From the cell containing the given text, extract its center point as (X, Y) coordinate. 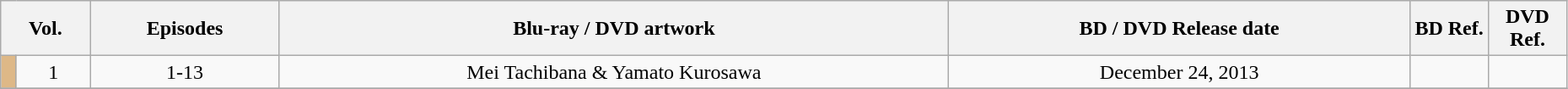
BD / DVD Release date (1179, 29)
Mei Tachibana & Yamato Kurosawa (614, 72)
1-13 (185, 72)
DVD Ref. (1528, 29)
Blu-ray / DVD artwork (614, 29)
1 (53, 72)
BD Ref. (1449, 29)
December 24, 2013 (1179, 72)
Vol. (46, 29)
Episodes (185, 29)
